Output the [x, y] coordinate of the center of the cell containing the given text.  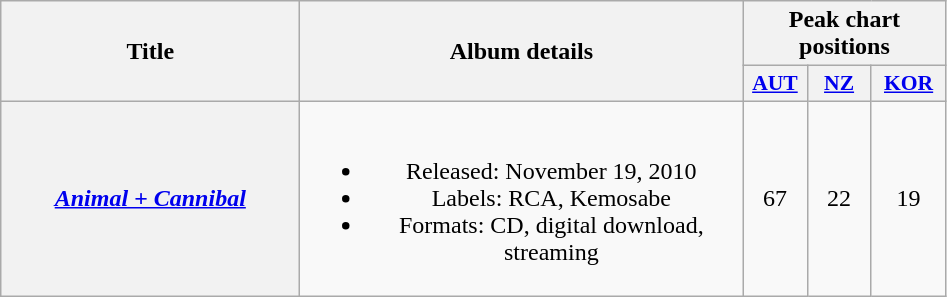
Title [150, 52]
19 [908, 198]
22 [839, 198]
Animal + Cannibal [150, 198]
Album details [522, 52]
KOR [908, 84]
Released: November 19, 2010Labels: RCA, KemosabeFormats: CD, digital download, streaming [522, 198]
Peak chart positions [844, 34]
67 [775, 198]
NZ [839, 84]
AUT [775, 84]
